Scan for the cell matching the given text and deliver its [x, y] coordinate at center. 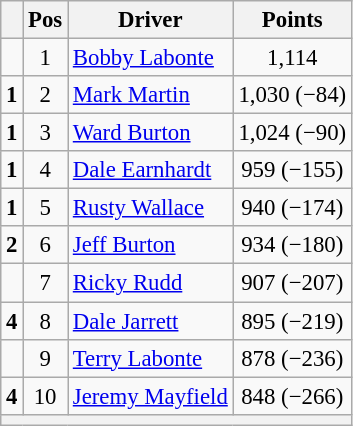
5 [46, 208]
Mark Martin [151, 95]
895 (−219) [292, 321]
7 [46, 283]
940 (−174) [292, 208]
Rusty Wallace [151, 208]
8 [46, 321]
959 (−155) [292, 170]
Ward Burton [151, 133]
Jeff Burton [151, 245]
1,114 [292, 58]
10 [46, 396]
1,024 (−90) [292, 133]
848 (−266) [292, 396]
Driver [151, 20]
Jeremy Mayfield [151, 396]
1,030 (−84) [292, 95]
Bobby Labonte [151, 58]
Dale Jarrett [151, 321]
9 [46, 358]
907 (−207) [292, 283]
Terry Labonte [151, 358]
3 [46, 133]
Pos [46, 20]
6 [46, 245]
Points [292, 20]
934 (−180) [292, 245]
Dale Earnhardt [151, 170]
878 (−236) [292, 358]
Ricky Rudd [151, 283]
